Return (x, y) of the center of cell containing provided text 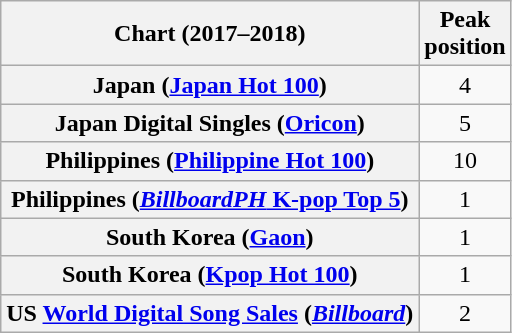
US World Digital Song Sales (Billboard) (210, 313)
2 (465, 313)
Philippines (BillboardPH K-pop Top 5) (210, 199)
Philippines (Philippine Hot 100) (210, 161)
Chart (2017–2018) (210, 34)
Peakposition (465, 34)
10 (465, 161)
South Korea (Gaon) (210, 237)
South Korea (Kpop Hot 100) (210, 275)
5 (465, 123)
Japan (Japan Hot 100) (210, 85)
4 (465, 85)
Japan Digital Singles (Oricon) (210, 123)
